Scan for the cell matching the given text and deliver its (x, y) coordinate at center. 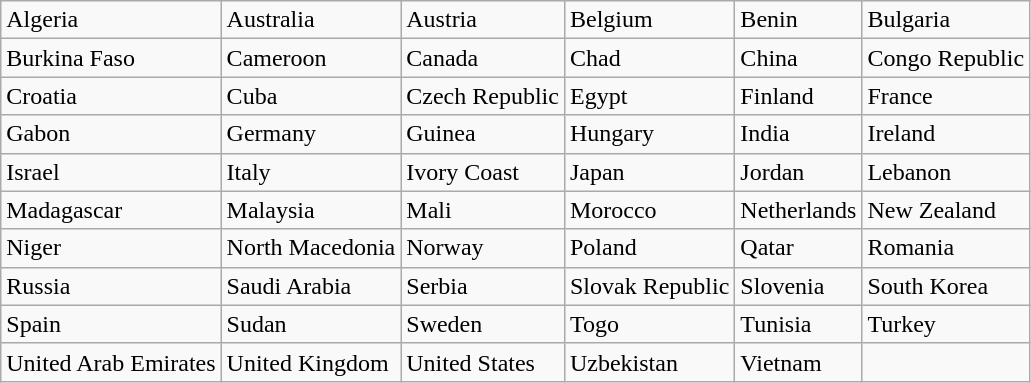
Italy (311, 172)
Bulgaria (946, 20)
South Korea (946, 286)
Togo (649, 324)
Saudi Arabia (311, 286)
Benin (798, 20)
Czech Republic (483, 96)
Hungary (649, 134)
Burkina Faso (111, 58)
Cuba (311, 96)
Niger (111, 248)
China (798, 58)
Serbia (483, 286)
Algeria (111, 20)
United Arab Emirates (111, 362)
India (798, 134)
Slovenia (798, 286)
Turkey (946, 324)
Jordan (798, 172)
France (946, 96)
New Zealand (946, 210)
Canada (483, 58)
Uzbekistan (649, 362)
Lebanon (946, 172)
Cameroon (311, 58)
Guinea (483, 134)
Malaysia (311, 210)
Vietnam (798, 362)
Sudan (311, 324)
Sweden (483, 324)
United States (483, 362)
Japan (649, 172)
Netherlands (798, 210)
Israel (111, 172)
Gabon (111, 134)
Belgium (649, 20)
Madagascar (111, 210)
Egypt (649, 96)
Romania (946, 248)
Australia (311, 20)
Qatar (798, 248)
North Macedonia (311, 248)
Chad (649, 58)
Slovak Republic (649, 286)
Morocco (649, 210)
Norway (483, 248)
Russia (111, 286)
Austria (483, 20)
United Kingdom (311, 362)
Germany (311, 134)
Ivory Coast (483, 172)
Croatia (111, 96)
Ireland (946, 134)
Spain (111, 324)
Mali (483, 210)
Tunisia (798, 324)
Congo Republic (946, 58)
Poland (649, 248)
Finland (798, 96)
